Search for the cell housing the specified text and yield its (x, y) center coordinate. 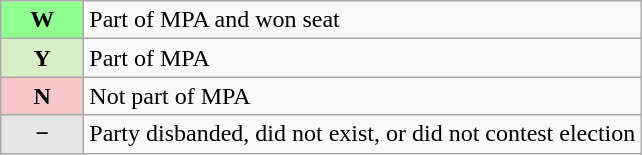
− (42, 134)
Part of MPA and won seat (362, 20)
N (42, 96)
Part of MPA (362, 58)
W (42, 20)
Party disbanded, did not exist, or did not contest election (362, 134)
Y (42, 58)
Not part of MPA (362, 96)
